Detect which cell encompasses the target text, then output its [x, y] center coordinate. 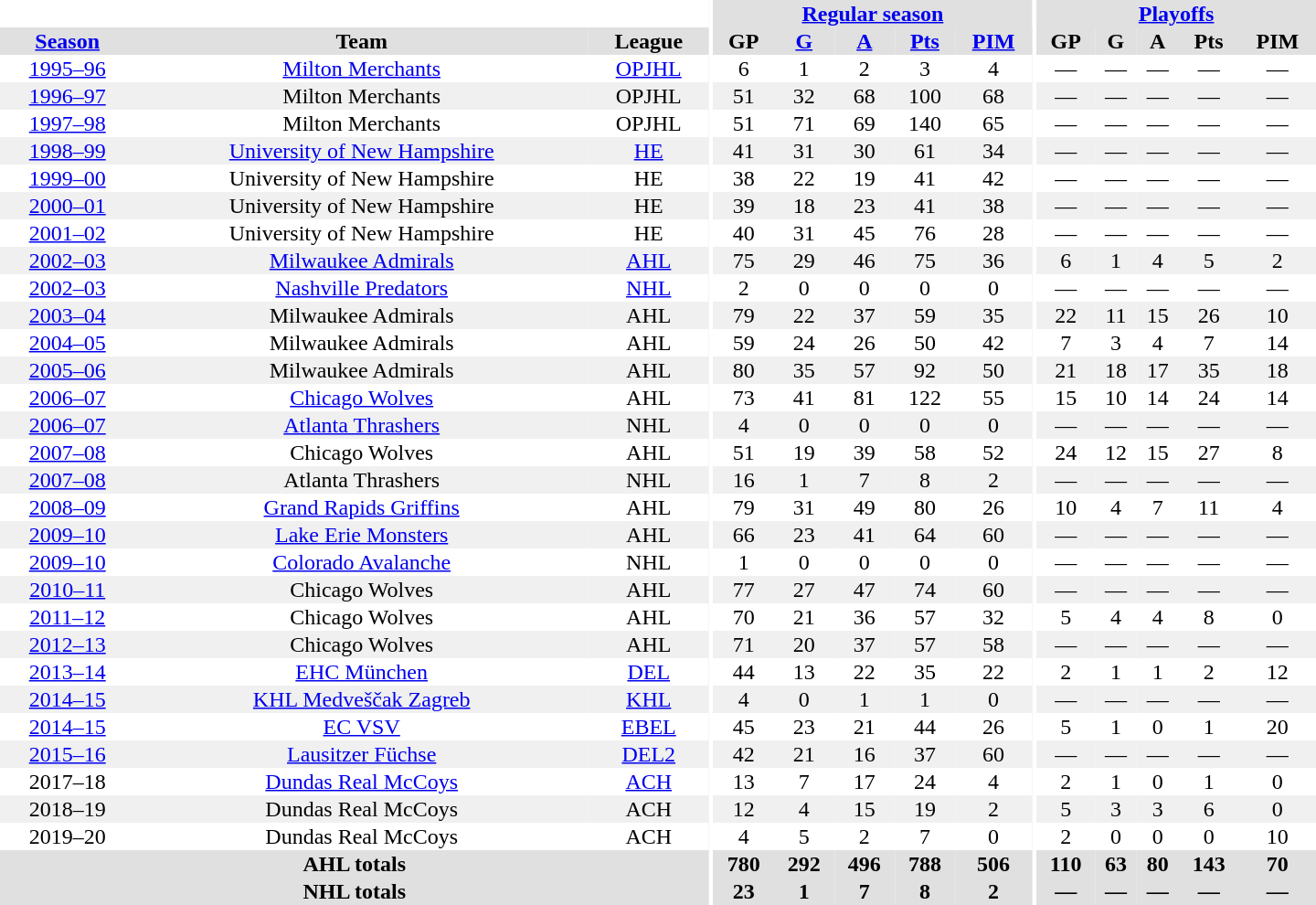
73 [744, 398]
KHL [649, 699]
2017–18 [68, 782]
Lake Erie Monsters [361, 535]
EC VSV [361, 727]
69 [865, 123]
63 [1116, 864]
1998–99 [68, 151]
2004–05 [68, 343]
Team [361, 41]
Grand Rapids Griffins [361, 507]
Colorado Avalanche [361, 562]
292 [804, 864]
DEL2 [649, 754]
2005–06 [68, 370]
2012–13 [68, 644]
55 [993, 398]
61 [925, 151]
League [649, 41]
64 [925, 535]
1999–00 [68, 178]
47 [865, 590]
81 [865, 398]
140 [925, 123]
30 [865, 151]
34 [993, 151]
2019–20 [68, 836]
92 [925, 370]
NHL totals [355, 891]
Lausitzer Füchse [361, 754]
2013–14 [68, 672]
66 [744, 535]
1997–98 [68, 123]
506 [993, 864]
Regular season [874, 14]
100 [925, 96]
496 [865, 864]
780 [744, 864]
Nashville Predators [361, 288]
143 [1209, 864]
788 [925, 864]
EBEL [649, 727]
DEL [649, 672]
77 [744, 590]
2001–02 [68, 233]
76 [925, 233]
49 [865, 507]
40 [744, 233]
KHL Medveščak Zagreb [361, 699]
2011–12 [68, 617]
122 [925, 398]
AHL totals [355, 864]
Playoffs [1176, 14]
1996–97 [68, 96]
2003–04 [68, 315]
2008–09 [68, 507]
2015–16 [68, 754]
52 [993, 452]
46 [865, 261]
Season [68, 41]
1995–96 [68, 69]
EHC München [361, 672]
28 [993, 233]
2000–01 [68, 206]
2010–11 [68, 590]
110 [1066, 864]
2018–19 [68, 809]
74 [925, 590]
65 [993, 123]
29 [804, 261]
